From the cell containing the given text, extract its center point as [X, Y] coordinate. 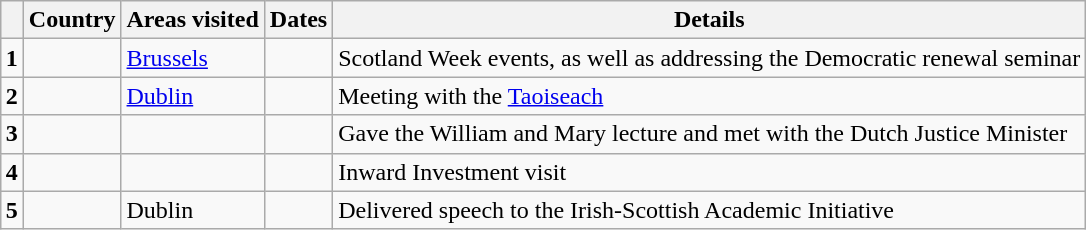
4 [12, 172]
5 [12, 210]
Areas visited [192, 20]
Country [72, 20]
3 [12, 134]
Inward Investment visit [710, 172]
Brussels [192, 58]
2 [12, 96]
Meeting with the Taoiseach [710, 96]
Dates [298, 20]
1 [12, 58]
Scotland Week events, as well as addressing the Democratic renewal seminar [710, 58]
Details [710, 20]
Gave the William and Mary lecture and met with the Dutch Justice Minister [710, 134]
Delivered speech to the Irish-Scottish Academic Initiative [710, 210]
